Determine the (x, y) coordinate at the center of the cell enclosing the given text.  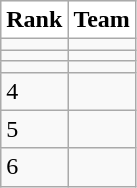
5 (34, 129)
6 (34, 167)
Rank (34, 20)
4 (34, 91)
Team (102, 20)
